Locate the cell with the specified text and output its (x, y) center coordinate. 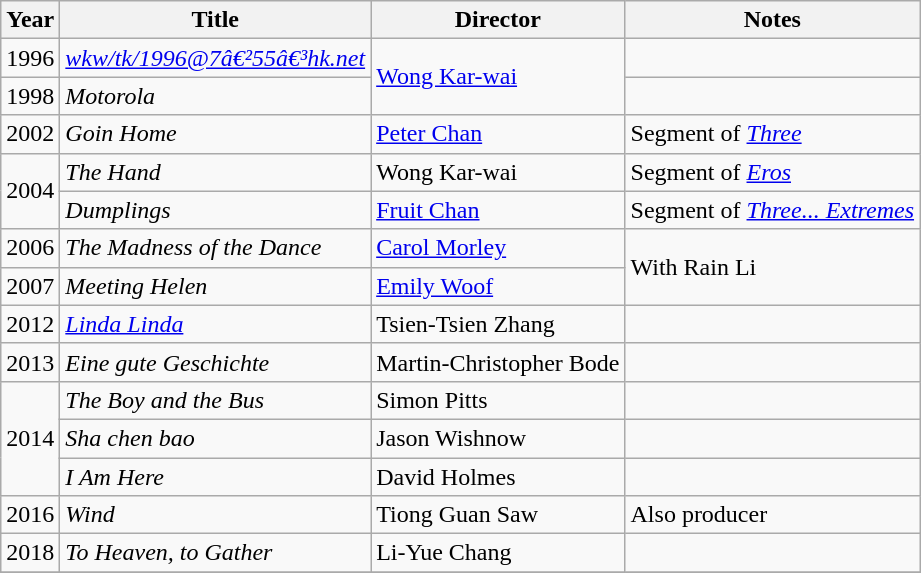
Linda Linda (216, 324)
To Heaven, to Gather (216, 553)
2016 (30, 515)
wkw/tk/1996@7â€²55â€³hk.net (216, 58)
Title (216, 20)
Wind (216, 515)
Sha chen bao (216, 438)
Year (30, 20)
1996 (30, 58)
Carol Morley (498, 248)
1998 (30, 96)
With Rain Li (772, 267)
2012 (30, 324)
Meeting Helen (216, 286)
Motorola (216, 96)
Fruit Chan (498, 210)
Segment of Three... Extremes (772, 210)
Segment of Three (772, 134)
I Am Here (216, 477)
Emily Woof (498, 286)
Jason Wishnow (498, 438)
Simon Pitts (498, 400)
2004 (30, 191)
The Madness of the Dance (216, 248)
2013 (30, 362)
Eine gute Geschichte (216, 362)
Goin Home (216, 134)
2006 (30, 248)
2014 (30, 438)
Martin-Christopher Bode (498, 362)
Peter Chan (498, 134)
Director (498, 20)
Notes (772, 20)
The Hand (216, 172)
2007 (30, 286)
The Boy and the Bus (216, 400)
Tiong Guan Saw (498, 515)
2018 (30, 553)
Dumplings (216, 210)
Tsien-Tsien Zhang (498, 324)
Segment of Eros (772, 172)
2002 (30, 134)
David Holmes (498, 477)
Li-Yue Chang (498, 553)
Also producer (772, 515)
